Capture the cell that displays the provided text and extract its [X, Y] central coordinate. 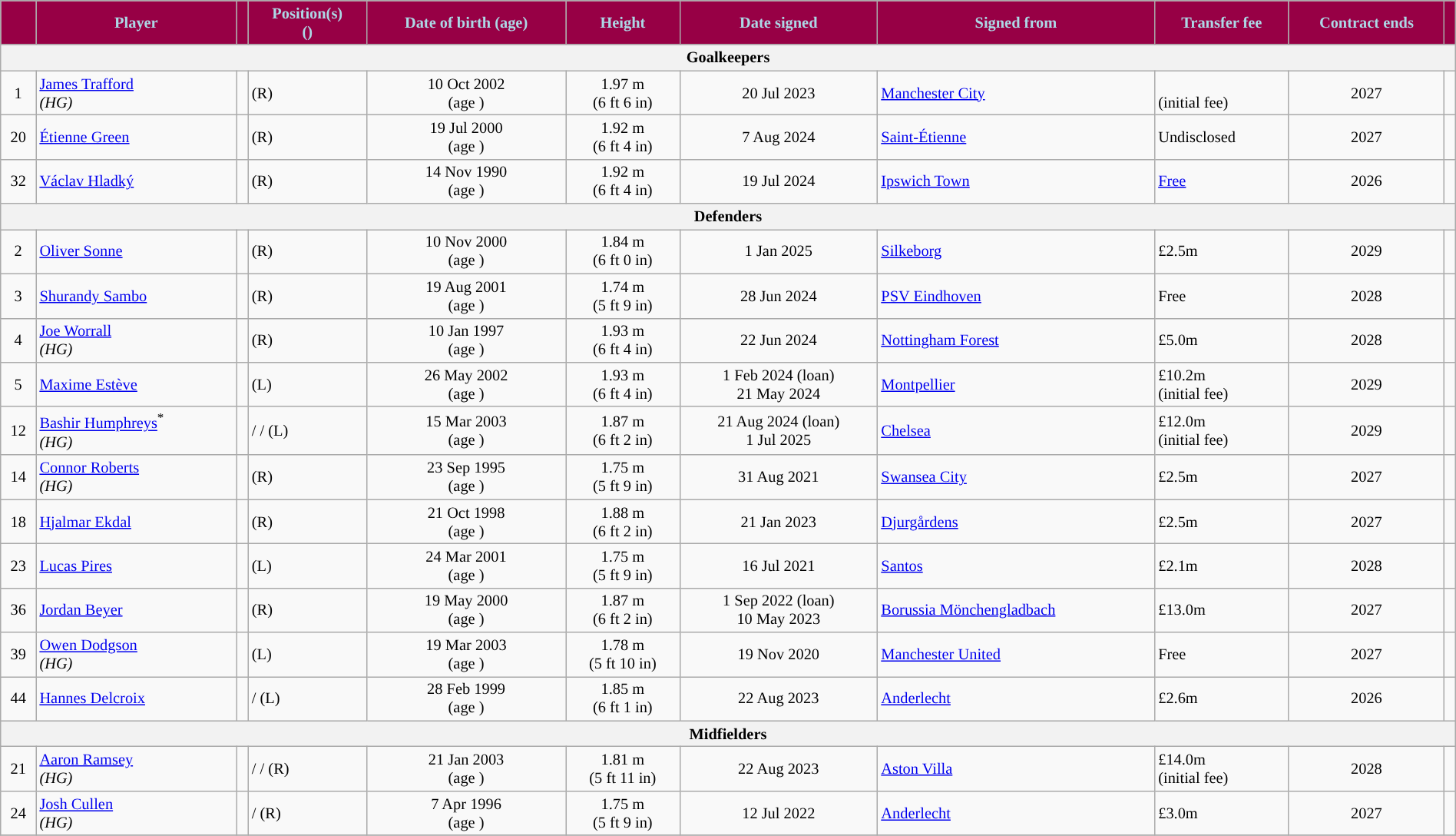
23 [18, 566]
16 Jul 2021 [779, 566]
PSV Eindhoven [1015, 296]
12 Jul 2022 [779, 813]
10 Jan 1997(age ) [467, 340]
36 [18, 610]
/ (L) [307, 698]
Josh Cullen(HG) [137, 813]
20 [18, 137]
Silkeborg [1015, 251]
Djurgårdens [1015, 522]
James Trafford(HG) [137, 93]
12 [18, 430]
Height [624, 22]
£13.0m [1221, 610]
1 Sep 2022 (loan)10 May 2023 [779, 610]
19 Jul 2000(age ) [467, 137]
Joe Worrall(HG) [137, 340]
Jordan Beyer [137, 610]
Contract ends [1366, 22]
Connor Roberts(HG) [137, 477]
28 Jun 2024 [779, 296]
Montpellier [1015, 384]
19 Jul 2024 [779, 181]
19 Nov 2020 [779, 654]
Hannes Delcroix [137, 698]
39 [18, 654]
Manchester City [1015, 93]
1.88 m(6 ft 2 in) [624, 522]
5 [18, 384]
Saint-Étienne [1015, 137]
7 Aug 2024 [779, 137]
1 [18, 93]
Václav Hladký [137, 181]
10 Oct 2002(age ) [467, 93]
4 [18, 340]
28 Feb 1999(age ) [467, 698]
26 May 2002(age ) [467, 384]
1.81 m(5 ft 11 in) [624, 768]
Swansea City [1015, 477]
44 [18, 698]
Transfer fee [1221, 22]
14 [18, 477]
Hjalmar Ekdal [137, 522]
20 Jul 2023 [779, 93]
/ / (L) [307, 430]
£2.6m [1221, 698]
1.84 m(6 ft 0 in) [624, 251]
23 Sep 1995(age ) [467, 477]
Bashir Humphreys*(HG) [137, 430]
£3.0m [1221, 813]
/ (R) [307, 813]
Goalkeepers [728, 58]
Player [137, 22]
/ / (R) [307, 768]
Étienne Green [137, 137]
1 Feb 2024 (loan)21 May 2024 [779, 384]
£14.0m(initial fee) [1221, 768]
Undisclosed [1221, 137]
Lucas Pires [137, 566]
22 Jun 2024 [779, 340]
15 Mar 2003(age ) [467, 430]
Midfielders [728, 734]
18 [18, 522]
£2.1m [1221, 566]
Chelsea [1015, 430]
Signed from [1015, 22]
24 [18, 813]
£5.0m [1221, 340]
19 Mar 2003(age ) [467, 654]
Defenders [728, 217]
Borussia Mönchengladbach [1015, 610]
1.85 m(6 ft 1 in) [624, 698]
31 Aug 2021 [779, 477]
(initial fee) [1221, 93]
1.97 m(6 ft 6 in) [624, 93]
21 [18, 768]
Oliver Sonne [137, 251]
19 Aug 2001(age ) [467, 296]
21 Aug 2024 (loan)1 Jul 2025 [779, 430]
Manchester United [1015, 654]
19 May 2000(age ) [467, 610]
Date of birth (age) [467, 22]
7 Apr 1996(age ) [467, 813]
£10.2m(initial fee) [1221, 384]
Aston Villa [1015, 768]
14 Nov 1990(age ) [467, 181]
1.78 m(5 ft 10 in) [624, 654]
2 [18, 251]
32 [18, 181]
Position(s)() [307, 22]
1 Jan 2025 [779, 251]
1.74 m(5 ft 9 in) [624, 296]
Ipswich Town [1015, 181]
Shurandy Sambo [137, 296]
21 Jan 2023 [779, 522]
10 Nov 2000(age ) [467, 251]
24 Mar 2001(age ) [467, 566]
£12.0m(initial fee) [1221, 430]
Aaron Ramsey(HG) [137, 768]
Maxime Estève [137, 384]
Nottingham Forest [1015, 340]
Santos [1015, 566]
Owen Dodgson(HG) [137, 654]
21 Jan 2003(age ) [467, 768]
3 [18, 296]
Date signed [779, 22]
21 Oct 1998(age ) [467, 522]
